Search for the cell housing the specified text and yield its [X, Y] center coordinate. 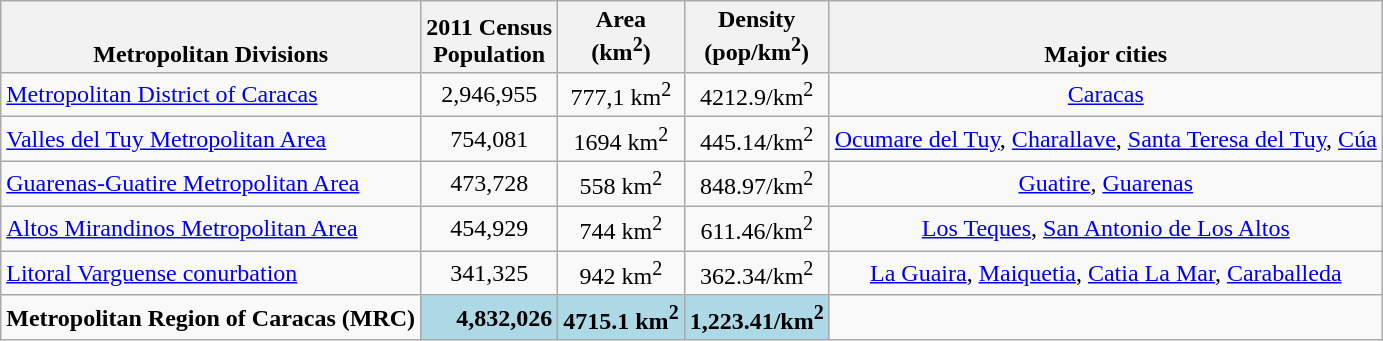
Ocumare del Tuy, Charallave, Santa Teresa del Tuy, Cúa [1106, 140]
Area(km2) [621, 37]
848.97/km2 [756, 184]
1694 km2 [621, 140]
445.14/km2 [756, 140]
Valles del Tuy Metropolitan Area [211, 140]
942 km2 [621, 274]
Guarenas-Guatire Metropolitan Area [211, 184]
341,325 [490, 274]
Litoral Varguense conurbation [211, 274]
744 km2 [621, 228]
1,223.41/km2 [756, 318]
362.34/km2 [756, 274]
4715.1 km2 [621, 318]
777,1 km2 [621, 94]
Density(pop/km2) [756, 37]
La Guaira, Maiquetia, Catia La Mar, Caraballeda [1106, 274]
Altos Mirandinos Metropolitan Area [211, 228]
558 km2 [621, 184]
4,832,026 [490, 318]
2011 CensusPopulation [490, 37]
Metropolitan District of Caracas [211, 94]
Metropolitan Divisions [211, 37]
Major cities [1106, 37]
754,081 [490, 140]
454,929 [490, 228]
4212.9/km2 [756, 94]
Los Teques, San Antonio de Los Altos [1106, 228]
473,728 [490, 184]
Metropolitan Region of Caracas (MRC) [211, 318]
Caracas [1106, 94]
Guatire, Guarenas [1106, 184]
2,946,955 [490, 94]
611.46/km2 [756, 228]
